Output the (X, Y) coordinate of the center of the cell containing the given text.  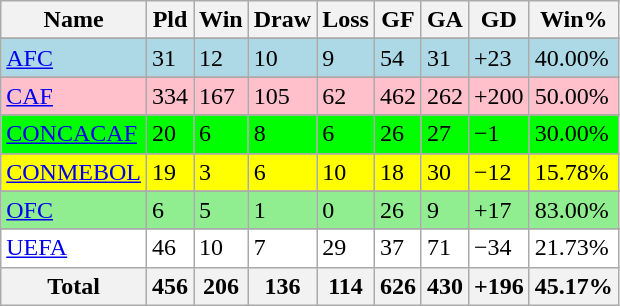
114 (346, 286)
UEFA (74, 248)
0 (346, 210)
−1 (498, 134)
−12 (498, 172)
462 (398, 96)
430 (444, 286)
54 (398, 58)
+17 (498, 210)
18 (398, 172)
626 (398, 286)
27 (444, 134)
GF (398, 20)
45.17% (574, 286)
GD (498, 20)
30.00% (574, 134)
12 (222, 58)
CAF (74, 96)
+200 (498, 96)
Win (222, 20)
50.00% (574, 96)
21.73% (574, 248)
7 (282, 248)
1 (282, 210)
+196 (498, 286)
30 (444, 172)
262 (444, 96)
Name (74, 20)
136 (282, 286)
15.78% (574, 172)
29 (346, 248)
+23 (498, 58)
CONCACAF (74, 134)
105 (282, 96)
83.00% (574, 210)
5 (222, 210)
8 (282, 134)
Total (74, 286)
OFC (74, 210)
Pld (170, 20)
Loss (346, 20)
71 (444, 248)
GA (444, 20)
37 (398, 248)
167 (222, 96)
456 (170, 286)
46 (170, 248)
40.00% (574, 58)
AFC (74, 58)
−34 (498, 248)
334 (170, 96)
Win% (574, 20)
3 (222, 172)
20 (170, 134)
Draw (282, 20)
206 (222, 286)
62 (346, 96)
CONMEBOL (74, 172)
19 (170, 172)
